Capture the cell that displays the provided text and extract its [x, y] central coordinate. 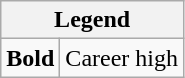
Legend [92, 20]
Career high [122, 58]
Bold [30, 58]
